Determine the [X, Y] coordinate at the center of the cell enclosing the given text.  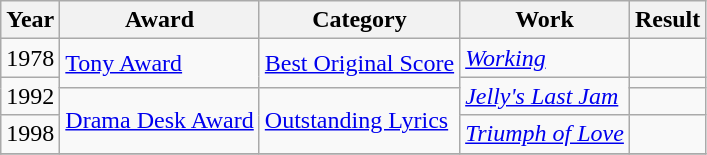
1978 [30, 58]
Work [545, 20]
Jelly's Last Jam [545, 96]
Triumph of Love [545, 134]
Year [30, 20]
1998 [30, 134]
Working [545, 58]
Best Original Score [359, 64]
Award [160, 20]
Tony Award [160, 64]
Outstanding Lyrics [359, 120]
1992 [30, 96]
Result [667, 20]
Category [359, 20]
Drama Desk Award [160, 120]
